Provide the [X, Y] coordinate of the cell's center where the given text is located.  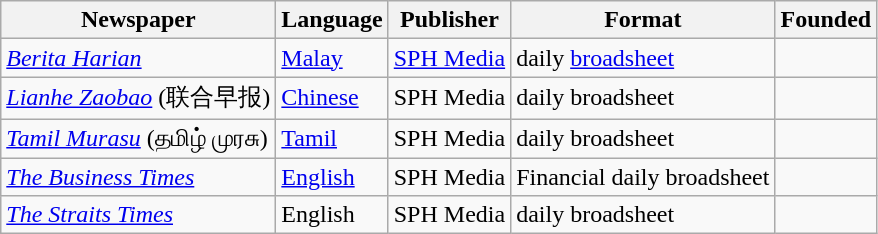
The Straits Times [138, 215]
Founded [826, 20]
Format [643, 20]
Tamil [332, 138]
Malay [332, 58]
Lianhe Zaobao (联合早报) [138, 98]
Chinese [332, 98]
Berita Harian [138, 58]
Financial daily broadsheet [643, 177]
The Business Times [138, 177]
Language [332, 20]
Publisher [449, 20]
Newspaper [138, 20]
Tamil Murasu (தமிழ் முரசு) [138, 138]
